Detect which cell encompasses the target text, then output its (X, Y) center coordinate. 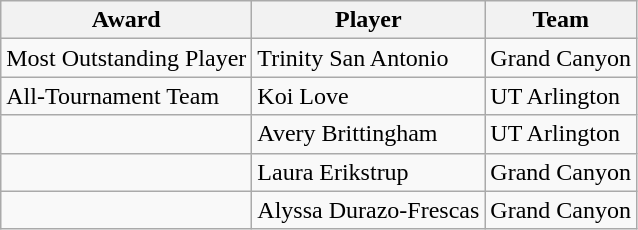
Player (368, 20)
All-Tournament Team (126, 96)
Alyssa Durazo-Frescas (368, 210)
Team (561, 20)
Laura Erikstrup (368, 172)
Award (126, 20)
Trinity San Antonio (368, 58)
Most Outstanding Player (126, 58)
Avery Brittingham (368, 134)
Koi Love (368, 96)
